Provide the (x, y) coordinate of the cell's center where the given text is located.  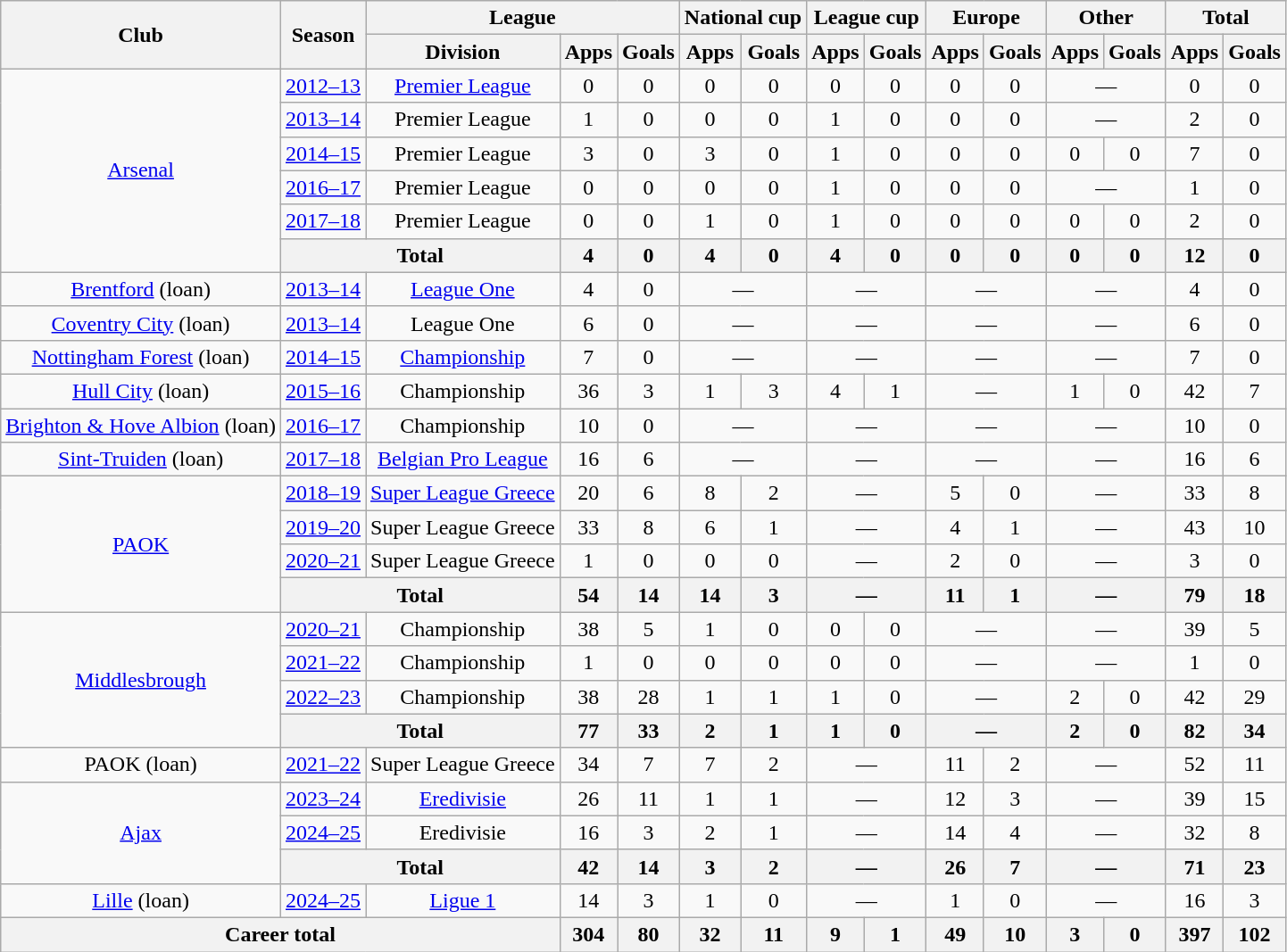
23 (1255, 866)
43 (1194, 527)
Belgian Pro League (463, 459)
Club (141, 35)
Nottingham Forest (loan) (141, 357)
Brentford (loan) (141, 289)
Arsenal (141, 170)
PAOK (141, 544)
18 (1255, 595)
397 (1194, 934)
36 (588, 391)
2019–20 (323, 527)
2012–13 (323, 86)
League (523, 18)
League cup (867, 18)
Europe (986, 18)
52 (1194, 765)
9 (835, 934)
Lille (loan) (141, 900)
2018–19 (323, 493)
102 (1255, 934)
National cup (743, 18)
15 (1255, 799)
79 (1194, 595)
2023–24 (323, 799)
Ligue 1 (463, 900)
80 (649, 934)
82 (1194, 731)
Sint-Truiden (loan) (141, 459)
Coventry City (loan) (141, 323)
29 (1255, 697)
PAOK (loan) (141, 765)
Brighton & Hove Albion (loan) (141, 426)
Ajax (141, 832)
28 (649, 697)
54 (588, 595)
Middlesbrough (141, 680)
2022–23 (323, 697)
2015–16 (323, 391)
Hull City (loan) (141, 391)
49 (955, 934)
Season (323, 35)
Division (463, 52)
20 (588, 493)
Career total (280, 934)
304 (588, 934)
Other (1106, 18)
71 (1194, 866)
77 (588, 731)
